Find where the given text appears and provide that cell's center as [X, Y] coordinate. 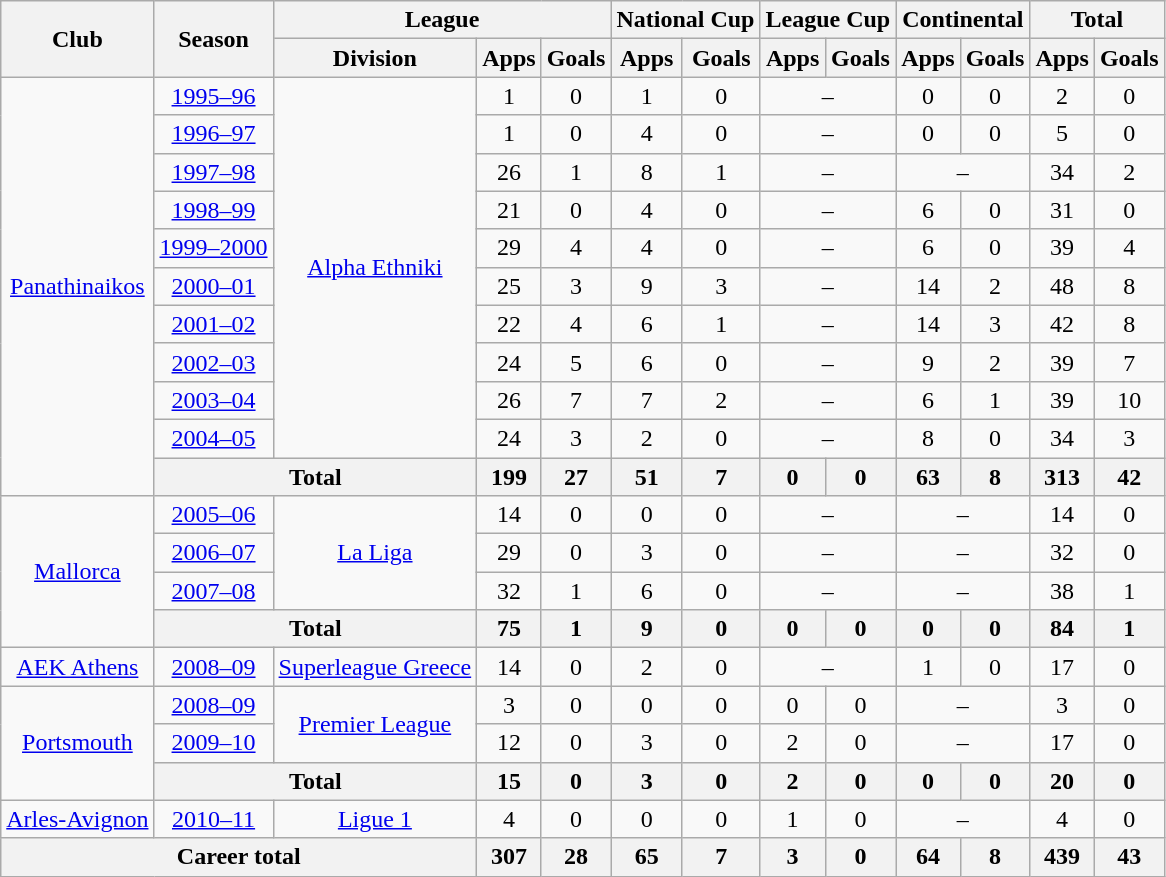
2000–01 [214, 286]
307 [509, 857]
1996–97 [214, 134]
27 [576, 477]
2005–06 [214, 515]
28 [576, 857]
Portsmouth [78, 743]
63 [928, 477]
Continental [963, 20]
65 [647, 857]
38 [1062, 591]
22 [509, 324]
2001–02 [214, 324]
439 [1062, 857]
Premier League [375, 724]
La Liga [375, 553]
Season [214, 39]
Panathinaikos [78, 286]
1997–98 [214, 172]
2004–05 [214, 438]
Career total [239, 857]
Superleague Greece [375, 667]
2006–07 [214, 553]
25 [509, 286]
National Cup [686, 20]
Ligue 1 [375, 819]
Arles-Avignon [78, 819]
1998–99 [214, 210]
48 [1062, 286]
64 [928, 857]
21 [509, 210]
2003–04 [214, 400]
31 [1062, 210]
AEK Athens [78, 667]
League Cup [828, 20]
84 [1062, 629]
10 [1129, 400]
1995–96 [214, 96]
2009–10 [214, 743]
75 [509, 629]
51 [647, 477]
2010–11 [214, 819]
20 [1062, 781]
Mallorca [78, 572]
199 [509, 477]
Division [375, 58]
43 [1129, 857]
Club [78, 39]
1999–2000 [214, 248]
15 [509, 781]
313 [1062, 477]
League [442, 20]
Alpha Ethniki [375, 268]
2007–08 [214, 591]
12 [509, 743]
2002–03 [214, 362]
